From the cell containing the given text, extract its center point as [x, y] coordinate. 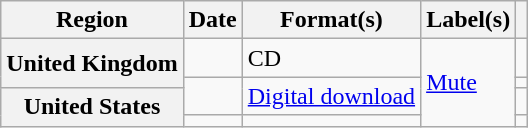
Mute [468, 82]
Label(s) [468, 20]
Digital download [331, 96]
Date [212, 20]
United Kingdom [92, 64]
United States [92, 107]
Format(s) [331, 20]
CD [331, 58]
Region [92, 20]
